Extract the [X, Y] coordinate from the center of the cell holding the provided text.  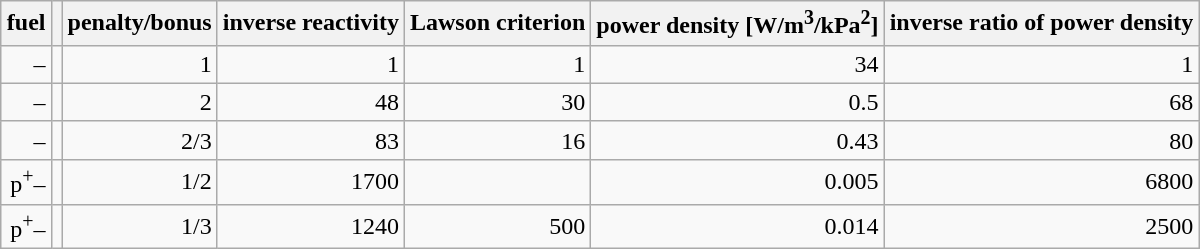
83 [310, 140]
Lawson criterion [497, 24]
0.014 [738, 226]
inverse ratio of power density [1042, 24]
penalty/bonus [140, 24]
68 [1042, 102]
power density [W/m3/kPa2] [738, 24]
0.43 [738, 140]
16 [497, 140]
500 [497, 226]
2/3 [140, 140]
1/2 [140, 182]
0.005 [738, 182]
1700 [310, 182]
2500 [1042, 226]
1/3 [140, 226]
fuel [26, 24]
0.5 [738, 102]
inverse reactivity [310, 24]
2 [140, 102]
1240 [310, 226]
48 [310, 102]
30 [497, 102]
80 [1042, 140]
6800 [1042, 182]
34 [738, 64]
